Extract the [x, y] coordinate from the center of the cell holding the provided text.  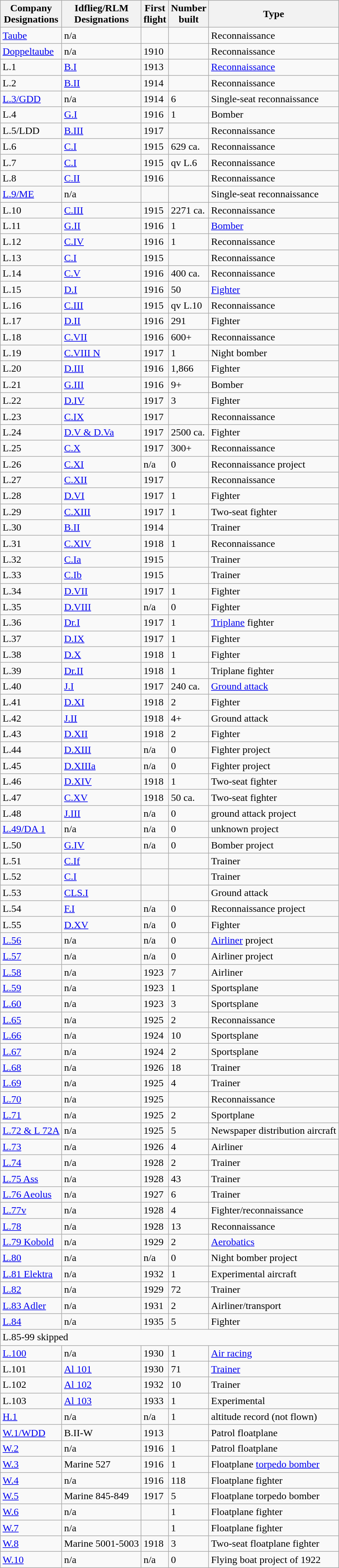
Airliner/transport [274, 1306]
G.III [101, 385]
D.VI [101, 496]
600+ [188, 337]
50 ca. [188, 798]
Numberbuilt [188, 14]
L.101 [31, 1369]
L.44 [31, 750]
Experimental [274, 1401]
400 ca. [188, 274]
Aerobatics [274, 1242]
L.9/ME [31, 194]
C.V [101, 274]
L.83 Adler [31, 1306]
L.33 [31, 575]
G.II [101, 226]
H.1 [31, 1417]
240 ca. [188, 686]
C.Ia [101, 559]
C.XII [101, 480]
43 [188, 1178]
118 [188, 1480]
L.37 [31, 639]
J.II [101, 718]
L.8 [31, 178]
L.31 [31, 544]
18 [188, 1067]
72 [188, 1290]
L.58 [31, 972]
Fighter/reconnaissance [274, 1210]
Al 102 [101, 1385]
71 [188, 1369]
W.10 [31, 1560]
L.59 [31, 988]
L.79 Kobold [31, 1242]
L.30 [31, 528]
L.5/LDD [31, 131]
Idflieg/RLMDesignations [101, 14]
L.78 [31, 1226]
9+ [188, 385]
L.74 [31, 1163]
D.XIV [101, 782]
L.65 [31, 1020]
W.2 [31, 1448]
1935 [155, 1321]
L.70 [31, 1099]
Marine 5001-5003 [101, 1544]
Air racing [274, 1353]
W.7 [31, 1528]
L.81 Elektra [31, 1274]
L.36 [31, 623]
D.VIII [101, 607]
L.66 [31, 1036]
Dr.I [101, 623]
L.4 [31, 115]
D.XIII [101, 750]
Experimental aircraft [274, 1274]
L.76 Aeolus [31, 1194]
Night bomber project [274, 1258]
L.71 [31, 1115]
D.VII [101, 591]
C.X [101, 448]
B.I [101, 67]
L.85-99 skipped [169, 1337]
L.68 [31, 1067]
L.29 [31, 512]
F.I [101, 909]
D.III [101, 369]
B.III [101, 131]
L.7 [31, 162]
C.VII [101, 337]
D.II [101, 321]
L.40 [31, 686]
2271 ca. [188, 210]
L.72 & L 72A [31, 1131]
L.69 [31, 1083]
L.57 [31, 956]
L.53 [31, 893]
Flying boat project of 1922 [274, 1560]
L.18 [31, 337]
300+ [188, 448]
D.XV [101, 924]
2500 ca. [188, 432]
L.47 [31, 798]
B.II-W [101, 1432]
D.XII [101, 734]
W.4 [31, 1480]
1910 [155, 51]
D.XIIIa [101, 766]
L.55 [31, 924]
C.XI [101, 464]
L.60 [31, 1004]
L.51 [31, 861]
L.103 [31, 1401]
L.19 [31, 353]
L.84 [31, 1321]
L.54 [31, 909]
L.34 [31, 591]
C.IV [101, 242]
L.75 Ass [31, 1178]
13 [188, 1226]
L.82 [31, 1290]
L.13 [31, 258]
Night bomber [274, 353]
L.15 [31, 289]
W.5 [31, 1496]
L.56 [31, 940]
ground attack project [274, 813]
L.10 [31, 210]
C.VIII N [101, 353]
L.26 [31, 464]
CLS.I [101, 893]
C.If [101, 861]
L.39 [31, 670]
D.V & D.Va [101, 432]
L.73 [31, 1147]
D.XI [101, 702]
L.45 [31, 766]
Bomber project [274, 845]
L.12 [31, 242]
1933 [155, 1401]
L.24 [31, 432]
Al 101 [101, 1369]
C.IX [101, 416]
L.77v [31, 1210]
W.8 [31, 1544]
L.22 [31, 400]
1931 [155, 1306]
W.3 [31, 1464]
L.48 [31, 813]
Type [274, 14]
L.25 [31, 448]
L.49/DA 1 [31, 829]
L.52 [31, 877]
Doppeltaube [31, 51]
G.IV [101, 845]
Al 103 [101, 1401]
D.X [101, 654]
L.11 [31, 226]
D.IX [101, 639]
1,866 [188, 369]
L.23 [31, 416]
Dr.II [101, 670]
J.III [101, 813]
L.6 [31, 146]
Firstflight [155, 14]
L.21 [31, 385]
L.32 [31, 559]
L.42 [31, 718]
altitude record (not flown) [274, 1417]
C.XIV [101, 544]
Marine 845-849 [101, 1496]
C.Ib [101, 575]
L.43 [31, 734]
L.16 [31, 305]
L.41 [31, 702]
L.67 [31, 1052]
C.XV [101, 798]
L.17 [31, 321]
L.14 [31, 274]
unknown project [274, 829]
D.I [101, 289]
L.35 [31, 607]
G.I [101, 115]
4+ [188, 718]
D.IV [101, 400]
L.28 [31, 496]
Sportplane [274, 1115]
7 [188, 972]
629 ca. [188, 146]
CompanyDesignations [31, 14]
W.6 [31, 1512]
Two-seat floatplane fighter [274, 1544]
C.XIII [101, 512]
J.I [101, 686]
L.100 [31, 1353]
L.2 [31, 83]
W.1/WDD [31, 1432]
L.50 [31, 845]
qv L.10 [188, 305]
1927 [155, 1194]
L.20 [31, 369]
Newspaper distribution aircraft [274, 1131]
C.II [101, 178]
L.102 [31, 1385]
L.1 [31, 67]
L.27 [31, 480]
50 [188, 289]
291 [188, 321]
L.80 [31, 1258]
qv L.6 [188, 162]
L.38 [31, 654]
L.46 [31, 782]
Taube [31, 35]
Marine 527 [101, 1464]
L.3/GDD [31, 99]
